Identify which cell holds the provided text, then report its (x, y) central coordinate. 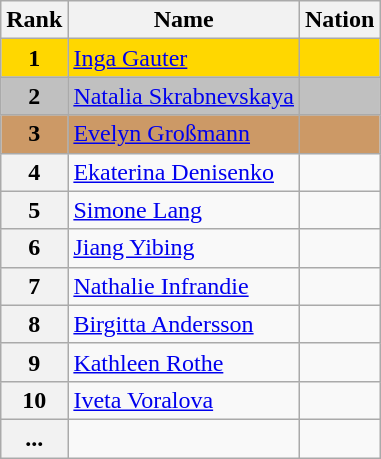
Rank (34, 20)
7 (34, 286)
Natalia Skrabnevskaya (184, 96)
Jiang Yibing (184, 248)
Nation (340, 20)
Simone Lang (184, 210)
Name (184, 20)
1 (34, 58)
10 (34, 400)
Evelyn Großmann (184, 134)
3 (34, 134)
9 (34, 362)
Birgitta Andersson (184, 324)
Nathalie Infrandie (184, 286)
Iveta Voralova (184, 400)
Ekaterina Denisenko (184, 172)
4 (34, 172)
Inga Gauter (184, 58)
2 (34, 96)
5 (34, 210)
... (34, 438)
6 (34, 248)
Kathleen Rothe (184, 362)
8 (34, 324)
